For the text-containing cell, return its midpoint in (x, y) coordinate format. 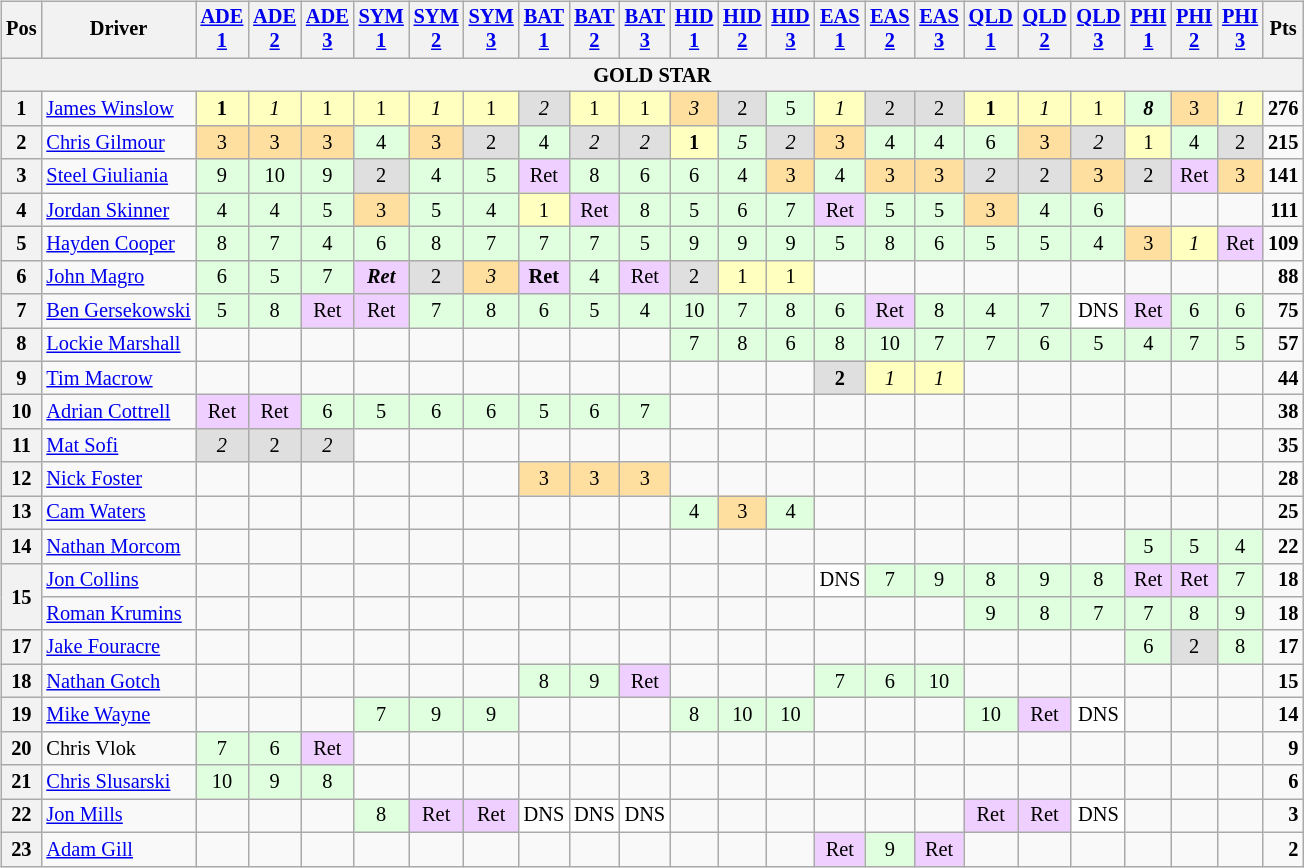
Cam Waters (118, 513)
44 (1283, 378)
19 (21, 715)
276 (1283, 109)
PHI3 (1240, 30)
Chris Slusarski (118, 782)
PHI1 (1148, 30)
Jake Fouracre (118, 647)
ADE1 (222, 30)
11 (21, 446)
GOLD STAR (652, 75)
75 (1283, 311)
HID2 (742, 30)
Lockie Marshall (118, 345)
12 (21, 479)
88 (1283, 277)
Mat Sofi (118, 446)
BAT2 (594, 30)
QLD1 (991, 30)
38 (1283, 412)
John Magro (118, 277)
EAS1 (840, 30)
ADE2 (274, 30)
111 (1283, 210)
Jon Mills (118, 816)
HID3 (790, 30)
25 (1283, 513)
Adrian Cottrell (118, 412)
21 (21, 782)
ADE3 (328, 30)
BAT3 (645, 30)
HID1 (694, 30)
Adam Gill (118, 849)
EAS3 (938, 30)
Nathan Gotch (118, 681)
Ben Gersekowski (118, 311)
20 (21, 748)
Pos (21, 30)
57 (1283, 345)
Nathan Morcom (118, 546)
13 (21, 513)
Jon Collins (118, 580)
Nick Foster (118, 479)
Chris Gilmour (118, 143)
QLD3 (1098, 30)
Steel Giuliania (118, 176)
35 (1283, 446)
SYM2 (436, 30)
Pts (1283, 30)
23 (21, 849)
Tim Macrow (118, 378)
Driver (118, 30)
28 (1283, 479)
Chris Vlok (118, 748)
EAS2 (890, 30)
Hayden Cooper (118, 244)
BAT1 (544, 30)
SYM1 (382, 30)
Mike Wayne (118, 715)
SYM3 (492, 30)
Roman Krumins (118, 614)
James Winslow (118, 109)
Jordan Skinner (118, 210)
PHI2 (1194, 30)
141 (1283, 176)
109 (1283, 244)
215 (1283, 143)
QLD2 (1045, 30)
